Find where the given text appears and provide that cell's center as [X, Y] coordinate. 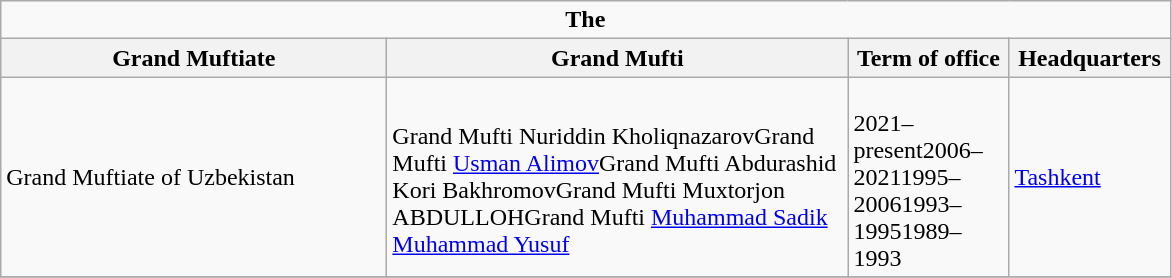
Grand Muftiate of Uzbekistan [194, 177]
The [586, 20]
Grand Muftiate [194, 58]
Headquarters [1090, 58]
Term of office [928, 58]
Grand Mufti [618, 58]
2021–present2006–20211995–20061993–19951989–1993 [928, 177]
Tashkent [1090, 177]
